Search for the cell housing the specified text and yield its (x, y) center coordinate. 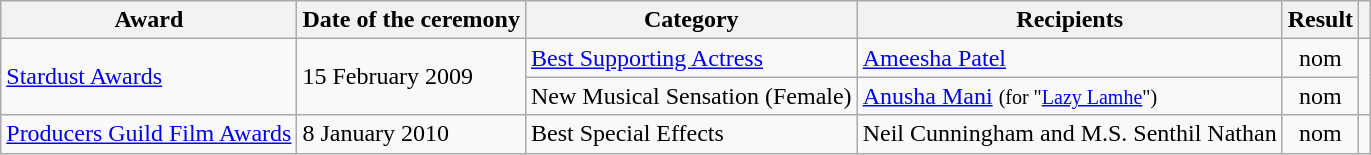
Date of the ceremony (412, 20)
Result (1320, 20)
Neil Cunningham and M.S. Senthil Nathan (1070, 134)
15 February 2009 (412, 77)
Ameesha Patel (1070, 58)
Producers Guild Film Awards (149, 134)
8 January 2010 (412, 134)
Stardust Awards (149, 77)
Category (691, 20)
Award (149, 20)
New Musical Sensation (Female) (691, 96)
Best Special Effects (691, 134)
Anusha Mani (for "Lazy Lamhe") (1070, 96)
Recipients (1070, 20)
Best Supporting Actress (691, 58)
